Find where the given text appears and provide that cell's center as (X, Y) coordinate. 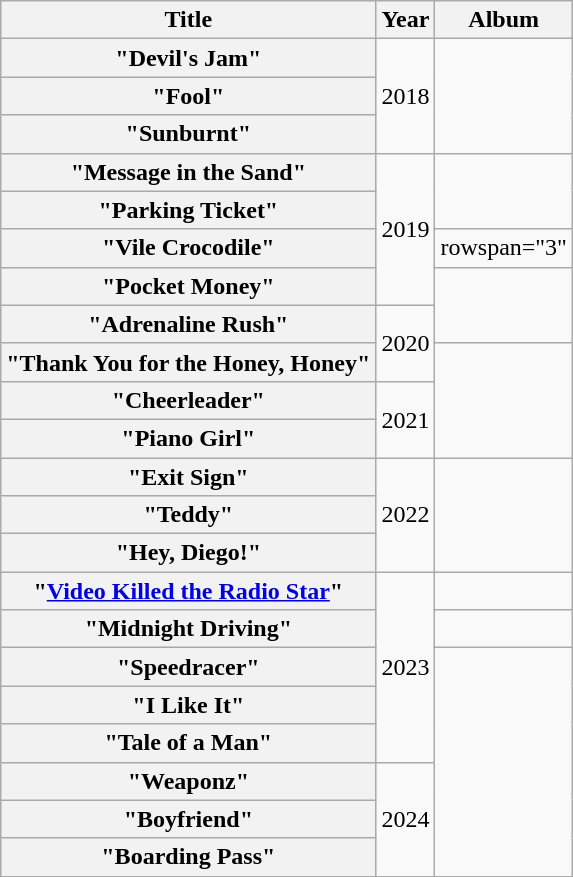
"Message in the Sand" (188, 172)
"Boarding Pass" (188, 857)
"Cheerleader" (188, 400)
"Piano Girl" (188, 438)
Album (504, 20)
"Midnight Driving" (188, 629)
"Fool" (188, 96)
"I Like It" (188, 705)
"Devil's Jam" (188, 58)
2021 (406, 419)
"Exit Sign" (188, 477)
2022 (406, 515)
"Tale of a Man" (188, 743)
2020 (406, 343)
2019 (406, 229)
"Weaponz" (188, 781)
rowspan="3" (504, 248)
"Teddy" (188, 515)
Title (188, 20)
"Video Killed the Radio Star" (188, 591)
2023 (406, 667)
Year (406, 20)
2024 (406, 819)
"Sunburnt" (188, 134)
"Adrenaline Rush" (188, 324)
"Hey, Diego!" (188, 553)
"Vile Crocodile" (188, 248)
"Parking Ticket" (188, 210)
2018 (406, 96)
"Thank You for the Honey, Honey" (188, 362)
"Speedracer" (188, 667)
"Pocket Money" (188, 286)
"Boyfriend" (188, 819)
